Search for the cell housing the specified text and yield its (x, y) center coordinate. 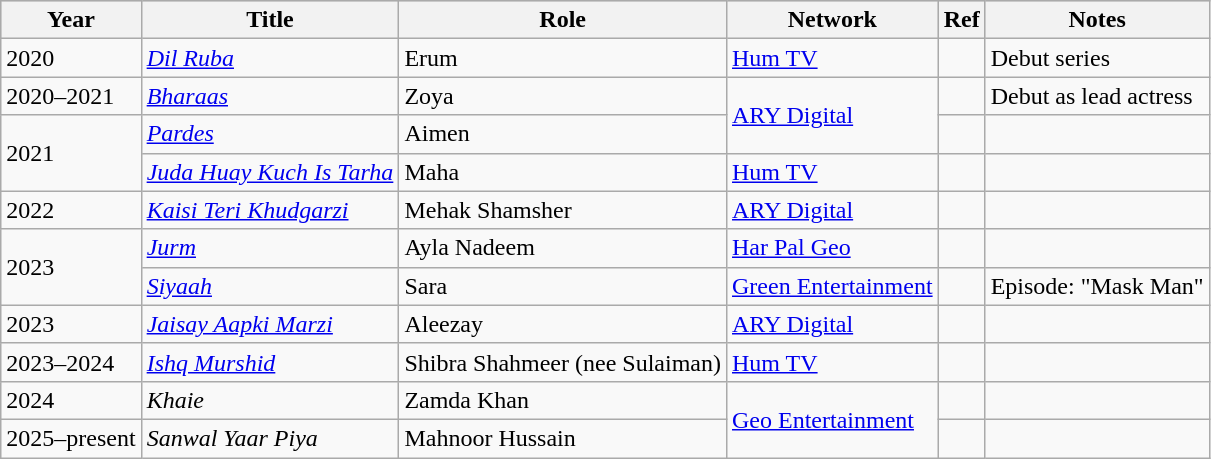
Ishq Murshid (270, 362)
Ref (962, 20)
Shibra Shahmeer (nee Sulaiman) (563, 362)
Geo Entertainment (832, 419)
Bharaas (270, 96)
2020 (71, 58)
Title (270, 20)
Network (832, 20)
Role (563, 20)
Jurm (270, 248)
Sara (563, 286)
Jaisay Aapki Marzi (270, 324)
Juda Huay Kuch Is Tarha (270, 172)
Year (71, 20)
Episode: "Mask Man" (1097, 286)
Green Entertainment (832, 286)
Debut series (1097, 58)
Mehak Shamsher (563, 210)
Khaie (270, 400)
Siyaah (270, 286)
2021 (71, 153)
Debut as lead actress (1097, 96)
Mahnoor Hussain (563, 438)
Pardes (270, 134)
Aimen (563, 134)
2022 (71, 210)
Zoya (563, 96)
2024 (71, 400)
2023–2024 (71, 362)
Sanwal Yaar Piya (270, 438)
Kaisi Teri Khudgarzi (270, 210)
Ayla Nadeem (563, 248)
Aleezay (563, 324)
Zamda Khan (563, 400)
Har Pal Geo (832, 248)
2025–present (71, 438)
Notes (1097, 20)
Dil Ruba (270, 58)
2020–2021 (71, 96)
Erum (563, 58)
Maha (563, 172)
